From the cell containing the given text, extract its center point as [X, Y] coordinate. 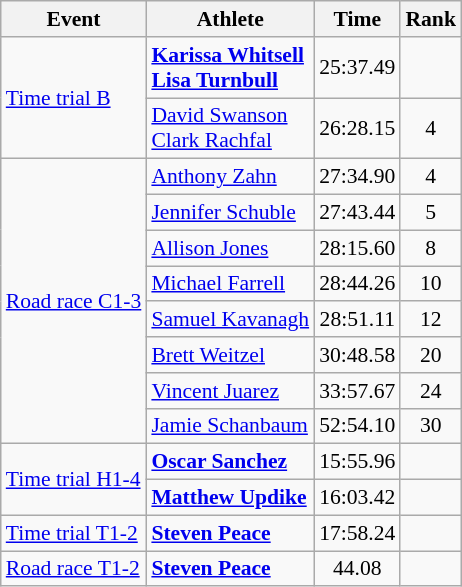
17:58.24 [357, 533]
16:03.42 [357, 498]
10 [430, 284]
33:57.67 [357, 391]
Brett Weitzel [230, 355]
28:15.60 [357, 248]
5 [430, 213]
Vincent Juarez [230, 391]
Karissa WhitsellLisa Turnbull [230, 68]
30:48.58 [357, 355]
28:44.26 [357, 284]
Time trial B [74, 98]
27:43.44 [357, 213]
15:55.96 [357, 462]
26:28.15 [357, 128]
Road race C1-3 [74, 302]
27:34.90 [357, 177]
24 [430, 391]
Jamie Schanbaum [230, 426]
Time trial H1-4 [74, 480]
David SwansonClark Rachfal [230, 128]
Time [357, 19]
Allison Jones [230, 248]
Rank [430, 19]
8 [430, 248]
44.08 [357, 569]
Jennifer Schuble [230, 213]
Matthew Updike [230, 498]
52:54.10 [357, 426]
Anthony Zahn [230, 177]
Time trial T1-2 [74, 533]
Oscar Sanchez [230, 462]
20 [430, 355]
Samuel Kavanagh [230, 320]
Athlete [230, 19]
Michael Farrell [230, 284]
Event [74, 19]
30 [430, 426]
12 [430, 320]
Road race T1-2 [74, 569]
25:37.49 [357, 68]
28:51.11 [357, 320]
